Detect which cell encompasses the target text, then output its (x, y) center coordinate. 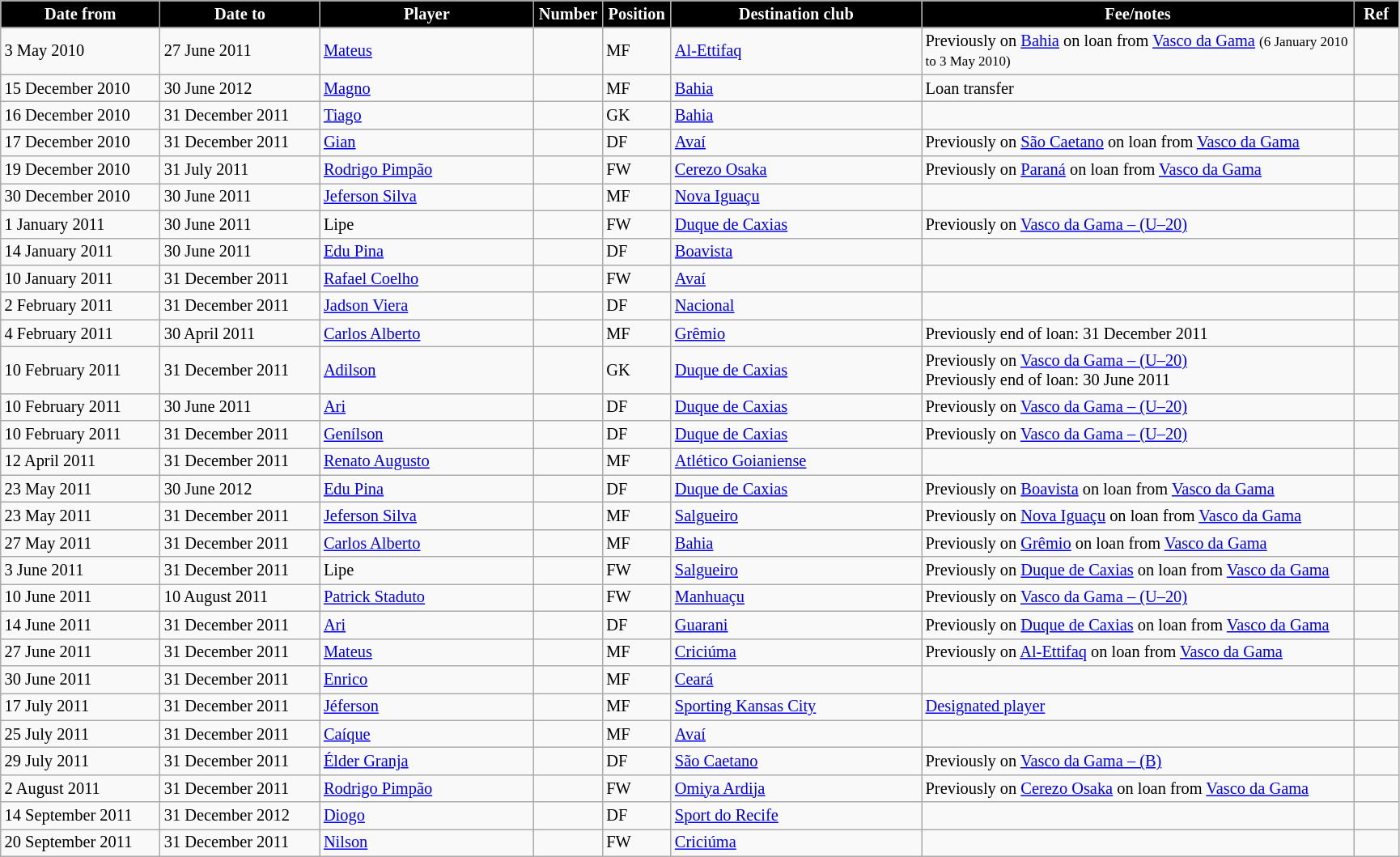
Previously on Cerezo Osaka on loan from Vasco da Gama (1138, 788)
Destination club (796, 14)
Sport do Recife (796, 816)
27 May 2011 (81, 543)
Guarani (796, 625)
14 June 2011 (81, 625)
Nova Iguaçu (796, 197)
Player (427, 14)
Previously on Grêmio on loan from Vasco da Gama (1138, 543)
16 December 2010 (81, 115)
Previously on Boavista on loan from Vasco da Gama (1138, 489)
Ceará (796, 679)
2 August 2011 (81, 788)
Previously on Al-Ettifaq on loan from Vasco da Gama (1138, 652)
14 January 2011 (81, 252)
17 July 2011 (81, 706)
Date to (240, 14)
Atlético Goianiense (796, 461)
Nacional (796, 306)
19 December 2010 (81, 170)
Omiya Ardija (796, 788)
Cerezo Osaka (796, 170)
Previously on Vasco da Gama – (U–20)Previously end of loan: 30 June 2011 (1138, 370)
Jéferson (427, 706)
Jadson Viera (427, 306)
Previously on São Caetano on loan from Vasco da Gama (1138, 142)
3 May 2010 (81, 51)
10 August 2011 (240, 597)
10 June 2011 (81, 597)
Renato Augusto (427, 461)
Ref (1376, 14)
Patrick Staduto (427, 597)
3 June 2011 (81, 571)
São Caetano (796, 761)
Fee/notes (1138, 14)
30 December 2010 (81, 197)
Boavista (796, 252)
Previously end of loan: 31 December 2011 (1138, 333)
Tiago (427, 115)
20 September 2011 (81, 842)
Caíque (427, 734)
29 July 2011 (81, 761)
Previously on Paraná on loan from Vasco da Gama (1138, 170)
25 July 2011 (81, 734)
Designated player (1138, 706)
Rafael Coelho (427, 278)
Manhuaçu (796, 597)
1 January 2011 (81, 224)
Previously on Vasco da Gama – (B) (1138, 761)
2 February 2011 (81, 306)
10 January 2011 (81, 278)
Loan transfer (1138, 88)
Date from (81, 14)
Grêmio (796, 333)
Sporting Kansas City (796, 706)
Genílson (427, 435)
31 July 2011 (240, 170)
Gian (427, 142)
Adilson (427, 370)
17 December 2010 (81, 142)
15 December 2010 (81, 88)
14 September 2011 (81, 816)
Number (568, 14)
Al-Ettifaq (796, 51)
4 February 2011 (81, 333)
30 April 2011 (240, 333)
Position (636, 14)
Diogo (427, 816)
Élder Granja (427, 761)
Previously on Bahia on loan from Vasco da Gama (6 January 2010 to 3 May 2010) (1138, 51)
Nilson (427, 842)
12 April 2011 (81, 461)
31 December 2012 (240, 816)
Previously on Nova Iguaçu on loan from Vasco da Gama (1138, 515)
Magno (427, 88)
Enrico (427, 679)
